Scan for the cell matching the given text and deliver its [x, y] coordinate at center. 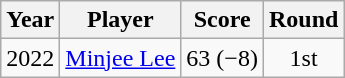
1st [303, 58]
Player [120, 20]
Score [222, 20]
Minjee Lee [120, 58]
63 (−8) [222, 58]
Round [303, 20]
2022 [30, 58]
Year [30, 20]
